Find where the given text appears and provide that cell's center as [x, y] coordinate. 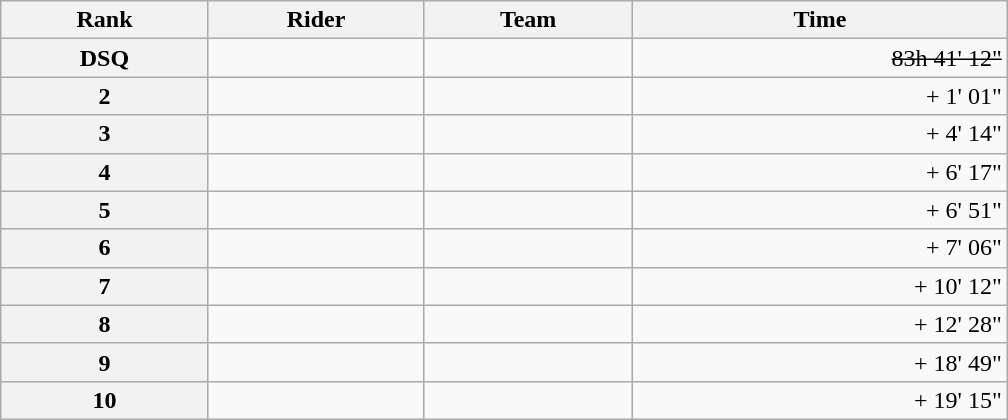
3 [104, 134]
7 [104, 286]
4 [104, 172]
+ 6' 51" [820, 210]
+ 10' 12" [820, 286]
8 [104, 324]
9 [104, 362]
+ 1' 01" [820, 96]
Rider [316, 20]
+ 7' 06" [820, 248]
+ 4' 14" [820, 134]
+ 19' 15" [820, 400]
+ 6' 17" [820, 172]
83h 41' 12" [820, 58]
Rank [104, 20]
+ 18' 49" [820, 362]
2 [104, 96]
Time [820, 20]
5 [104, 210]
DSQ [104, 58]
+ 12' 28" [820, 324]
10 [104, 400]
Team [528, 20]
6 [104, 248]
